Return [X, Y] of the center of cell containing provided text 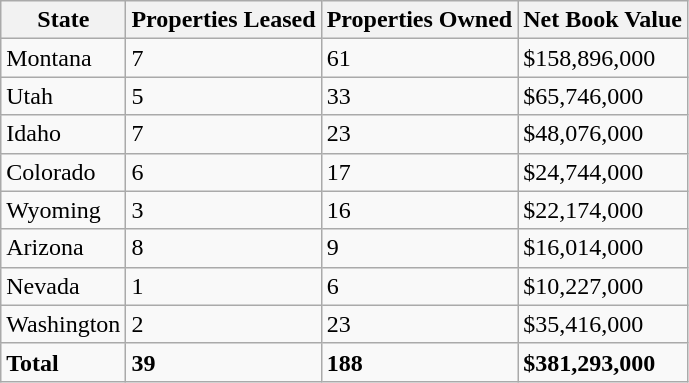
Nevada [64, 286]
5 [224, 96]
16 [420, 210]
188 [420, 362]
$22,174,000 [603, 210]
$381,293,000 [603, 362]
$48,076,000 [603, 134]
33 [420, 96]
8 [224, 248]
3 [224, 210]
Net Book Value [603, 20]
17 [420, 172]
1 [224, 286]
2 [224, 324]
$65,746,000 [603, 96]
$10,227,000 [603, 286]
Utah [64, 96]
Wyoming [64, 210]
Idaho [64, 134]
Montana [64, 58]
Colorado [64, 172]
$24,744,000 [603, 172]
$16,014,000 [603, 248]
State [64, 20]
Total [64, 362]
Properties Owned [420, 20]
$35,416,000 [603, 324]
Arizona [64, 248]
61 [420, 58]
39 [224, 362]
Properties Leased [224, 20]
9 [420, 248]
$158,896,000 [603, 58]
Washington [64, 324]
